Capture the cell that displays the provided text and extract its (X, Y) central coordinate. 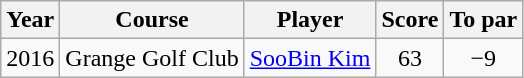
SooBin Kim (310, 58)
Grange Golf Club (152, 58)
To par (484, 20)
2016 (30, 58)
−9 (484, 58)
63 (410, 58)
Player (310, 20)
Year (30, 20)
Score (410, 20)
Course (152, 20)
